Capture the cell that displays the provided text and extract its [X, Y] central coordinate. 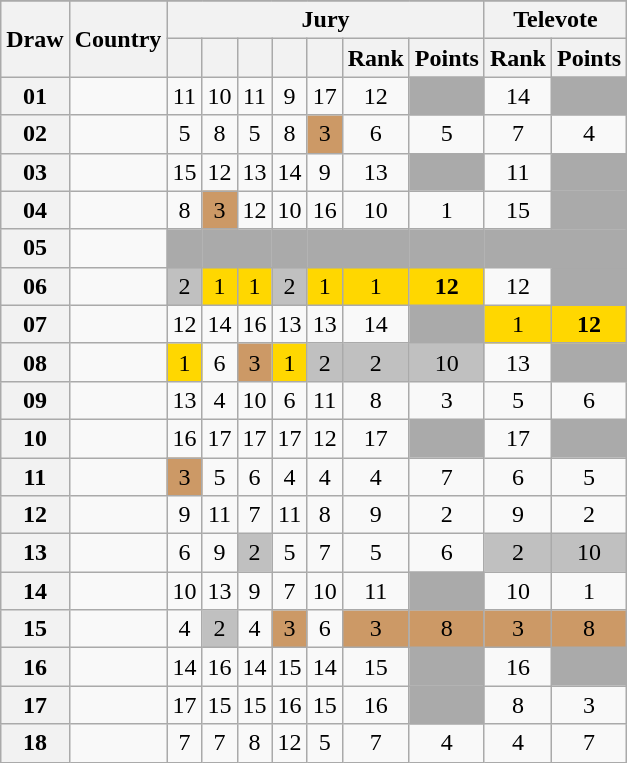
06 [35, 286]
09 [35, 400]
18 [35, 743]
01 [35, 96]
Televote [555, 20]
Country [118, 39]
07 [35, 324]
05 [35, 248]
08 [35, 362]
Jury [326, 20]
04 [35, 210]
03 [35, 172]
Draw [35, 39]
02 [35, 134]
